Identify which cell holds the provided text, then report its [x, y] central coordinate. 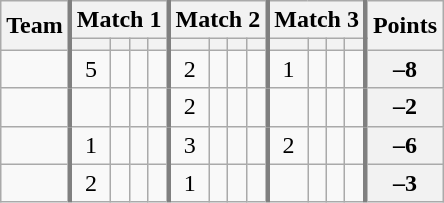
Match 3 [316, 20]
Match 2 [218, 20]
5 [90, 69]
–3 [404, 183]
Match 1 [120, 20]
–6 [404, 145]
–8 [404, 69]
Team [36, 26]
Points [404, 26]
–2 [404, 107]
3 [188, 145]
